For the text-containing cell, return its midpoint in (x, y) coordinate format. 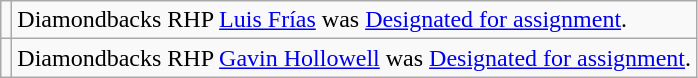
Diamondbacks RHP Gavin Hollowell was Designated for assignment. (354, 58)
Diamondbacks RHP Luis Frías was Designated for assignment. (354, 20)
